From the cell containing the given text, extract its center point as (X, Y) coordinate. 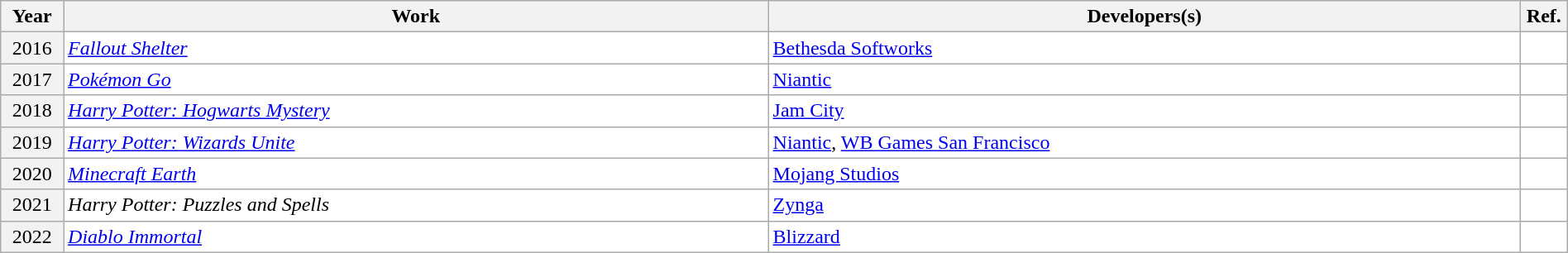
2016 (32, 48)
Developers(s) (1145, 17)
Work (417, 17)
Year (32, 17)
Niantic (1145, 79)
2022 (32, 236)
Harry Potter: Wizards Unite (417, 142)
Minecraft Earth (417, 174)
Jam City (1145, 111)
Niantic, WB Games San Francisco (1145, 142)
2019 (32, 142)
Ref. (1543, 17)
Harry Potter: Puzzles and Spells (417, 205)
2020 (32, 174)
Mojang Studios (1145, 174)
Zynga (1145, 205)
2018 (32, 111)
Harry Potter: Hogwarts Mystery (417, 111)
Bethesda Softworks (1145, 48)
Fallout Shelter (417, 48)
2021 (32, 205)
Pokémon Go (417, 79)
2017 (32, 79)
Diablo Immortal (417, 236)
Blizzard (1145, 236)
